Extract the [x, y] coordinate from the center of the cell holding the provided text.  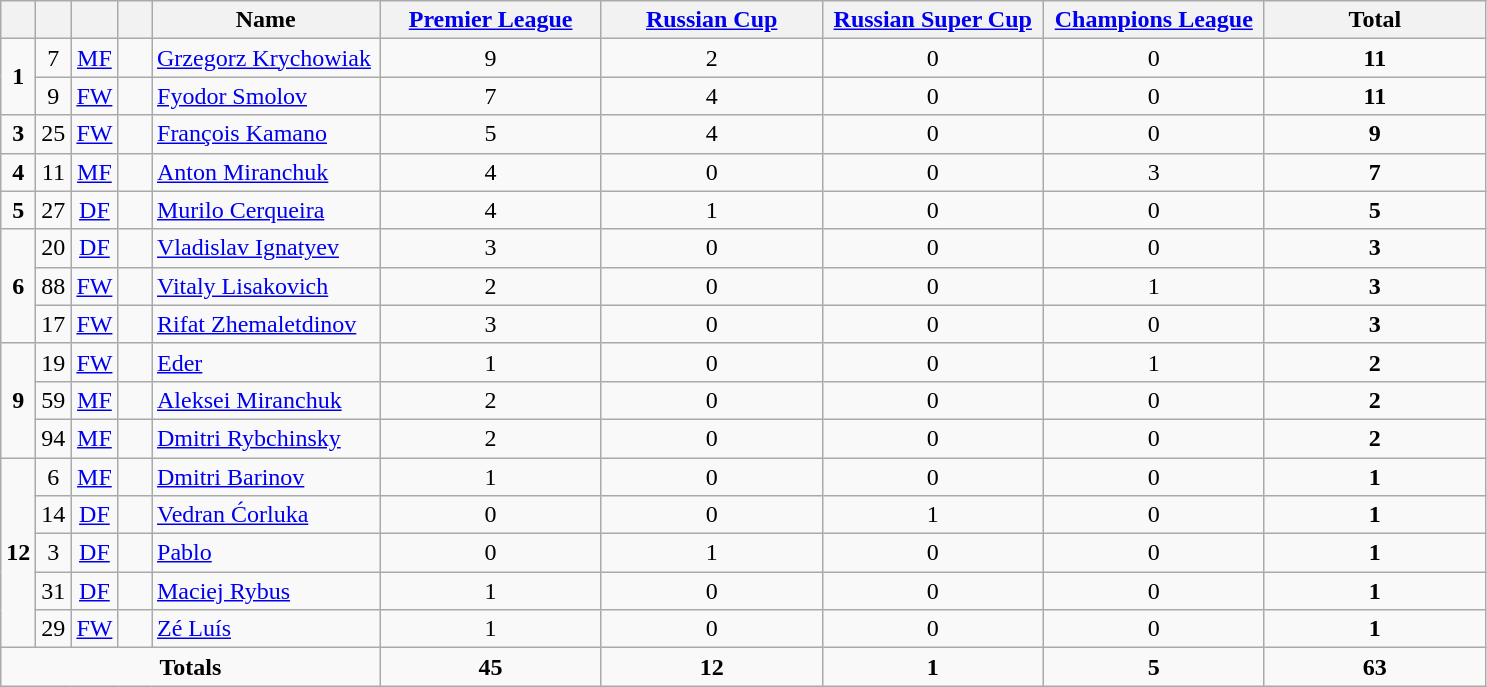
Vedran Ćorluka [266, 515]
Russian Super Cup [932, 20]
59 [54, 400]
Dmitri Rybchinsky [266, 438]
Fyodor Smolov [266, 96]
Name [266, 20]
63 [1374, 667]
Eder [266, 362]
Totals [190, 667]
19 [54, 362]
Grzegorz Krychowiak [266, 58]
31 [54, 591]
Champions League [1154, 20]
Vladislav Ignatyev [266, 248]
Murilo Cerqueira [266, 210]
25 [54, 134]
Russian Cup [712, 20]
27 [54, 210]
20 [54, 248]
94 [54, 438]
Maciej Rybus [266, 591]
45 [490, 667]
88 [54, 286]
29 [54, 629]
Zé Luís [266, 629]
Rifat Zhemaletdinov [266, 324]
Anton Miranchuk [266, 172]
14 [54, 515]
17 [54, 324]
Premier League [490, 20]
Pablo [266, 553]
François Kamano [266, 134]
Aleksei Miranchuk [266, 400]
Vitaly Lisakovich [266, 286]
Total [1374, 20]
Dmitri Barinov [266, 477]
